Detect which cell encompasses the target text, then output its (X, Y) center coordinate. 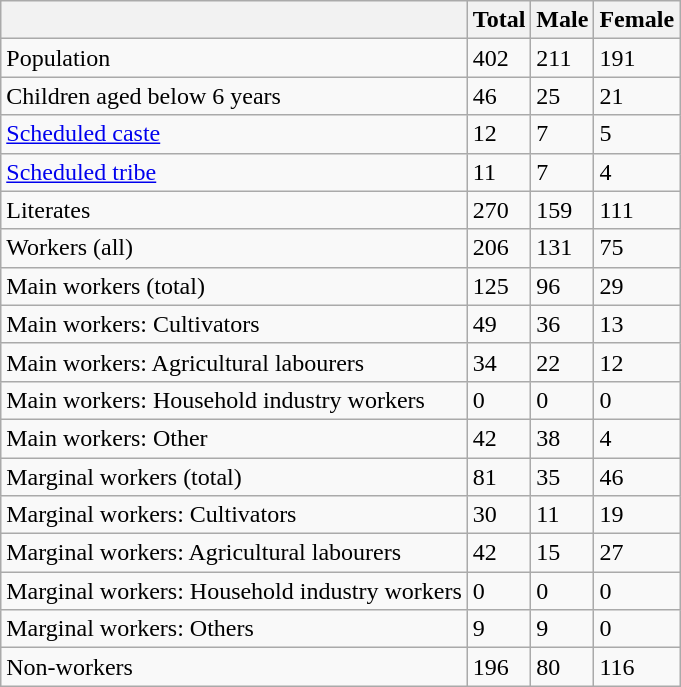
191 (637, 58)
Female (637, 20)
38 (562, 438)
Main workers (total) (234, 286)
159 (562, 210)
13 (637, 324)
49 (499, 324)
Marginal workers: Cultivators (234, 515)
270 (499, 210)
Main workers: Other (234, 438)
Main workers: Cultivators (234, 324)
211 (562, 58)
21 (637, 96)
96 (562, 286)
29 (637, 286)
80 (562, 667)
Marginal workers: Household industry workers (234, 591)
25 (562, 96)
75 (637, 248)
Main workers: Agricultural labourers (234, 362)
402 (499, 58)
Marginal workers: Agricultural labourers (234, 553)
Population (234, 58)
Male (562, 20)
27 (637, 553)
5 (637, 134)
34 (499, 362)
36 (562, 324)
Marginal workers (total) (234, 477)
Non-workers (234, 667)
131 (562, 248)
111 (637, 210)
81 (499, 477)
196 (499, 667)
22 (562, 362)
Main workers: Household industry workers (234, 400)
19 (637, 515)
116 (637, 667)
Workers (all) (234, 248)
Children aged below 6 years (234, 96)
Marginal workers: Others (234, 629)
Scheduled tribe (234, 172)
Scheduled caste (234, 134)
125 (499, 286)
15 (562, 553)
206 (499, 248)
30 (499, 515)
35 (562, 477)
Literates (234, 210)
Total (499, 20)
